Detect which cell encompasses the target text, then output its (X, Y) center coordinate. 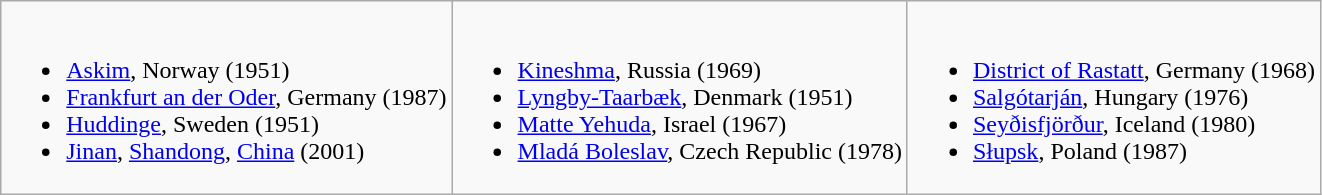
Askim, Norway (1951) Frankfurt an der Oder, Germany (1987) Huddinge, Sweden (1951) Jinan, Shandong, China (2001) (226, 98)
District of Rastatt, Germany (1968) Salgótarján, Hungary (1976) Seyðisfjörður, Iceland (1980) Słupsk, Poland (1987) (1114, 98)
Kineshma, Russia (1969) Lyngby-Taarbæk, Denmark (1951) Matte Yehuda, Israel (1967) Mladá Boleslav, Czech Republic (1978) (680, 98)
